Scan for the cell matching the given text and deliver its [x, y] coordinate at center. 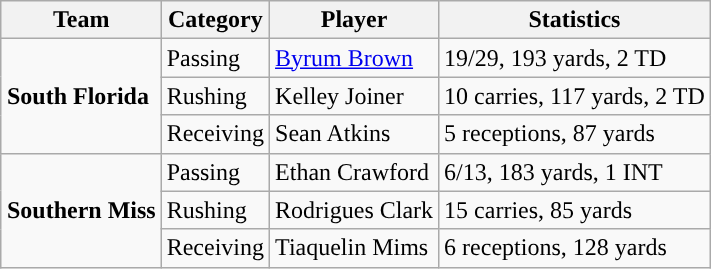
South Florida [81, 96]
Rodrigues Clark [354, 210]
Southern Miss [81, 210]
Byrum Brown [354, 58]
6 receptions, 128 yards [575, 248]
Player [354, 20]
Team [81, 20]
10 carries, 117 yards, 2 TD [575, 96]
15 carries, 85 yards [575, 210]
19/29, 193 yards, 2 TD [575, 58]
Sean Atkins [354, 134]
5 receptions, 87 yards [575, 134]
Statistics [575, 20]
Kelley Joiner [354, 96]
Tiaquelin Mims [354, 248]
Ethan Crawford [354, 172]
Category [215, 20]
6/13, 183 yards, 1 INT [575, 172]
